Identify which cell holds the provided text, then report its (X, Y) central coordinate. 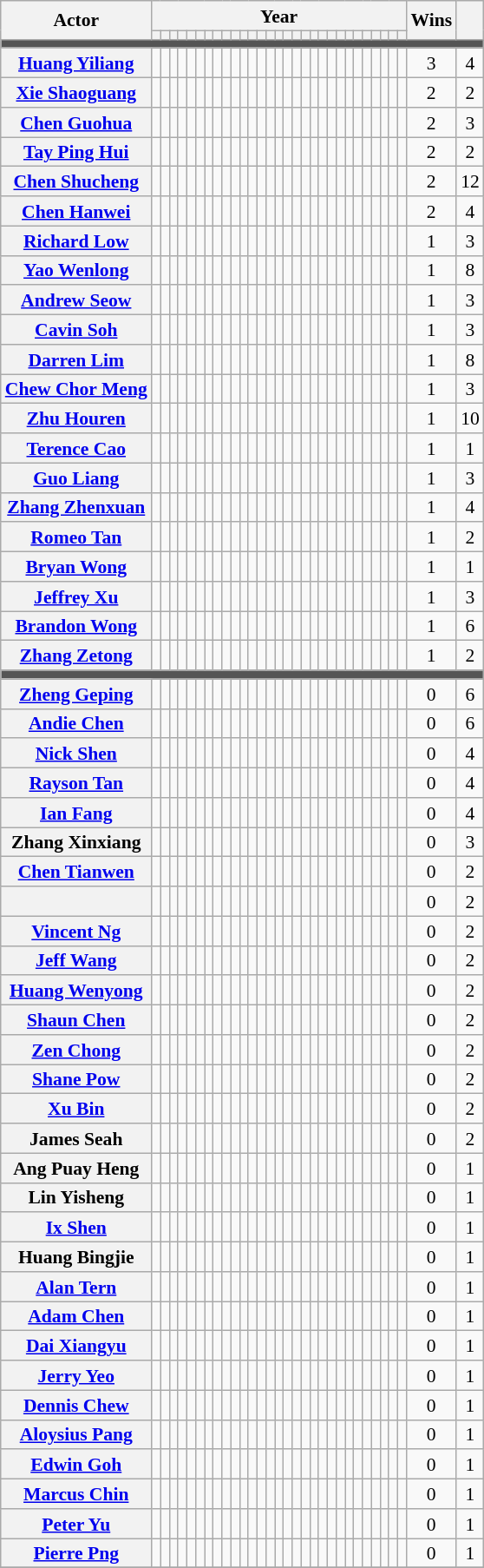
Lin Yisheng (76, 1197)
Darren Lim (76, 359)
Zheng Geping (76, 694)
Alan Tern (76, 1287)
Guo Liang (76, 478)
Marcus Chin (76, 1494)
Edwin Goh (76, 1465)
Actor (76, 20)
Yao Wenlong (76, 270)
Adam Chen (76, 1316)
Andie Chen (76, 723)
Vincent Ng (76, 931)
Bryan Wong (76, 567)
Rayson Tan (76, 783)
Richard Low (76, 240)
Nick Shen (76, 754)
Chew Chor Meng (76, 389)
Jerry Yeo (76, 1375)
Zen Chong (76, 1050)
Huang Wenyong (76, 991)
Huang Bingjie (76, 1257)
Romeo Tan (76, 537)
Terence Cao (76, 448)
Zhu Houren (76, 418)
Year (279, 16)
12 (470, 181)
Pierre Png (76, 1553)
Tay Ping Hui (76, 152)
Chen Hanwei (76, 211)
Wins (431, 20)
Ian Fang (76, 813)
Shane Pow (76, 1079)
James Seah (76, 1138)
Jeffrey Xu (76, 596)
Dennis Chew (76, 1405)
Andrew Seow (76, 300)
Aloysius Pang (76, 1434)
Huang Yiliang (76, 63)
Chen Shucheng (76, 181)
Brandon Wong (76, 626)
Dai Xiangyu (76, 1346)
Xie Shaoguang (76, 93)
Jeff Wang (76, 960)
Xu Bin (76, 1109)
Shaun Chen (76, 1020)
Zhang Zhenxuan (76, 507)
Zhang Zetong (76, 656)
Ang Puay Heng (76, 1168)
Cavin Soh (76, 330)
Zhang Xinxiang (76, 842)
Chen Tianwen (76, 872)
10 (470, 418)
Ix Shen (76, 1228)
Peter Yu (76, 1524)
Chen Guohua (76, 122)
